Scan for the cell matching the given text and deliver its (X, Y) coordinate at center. 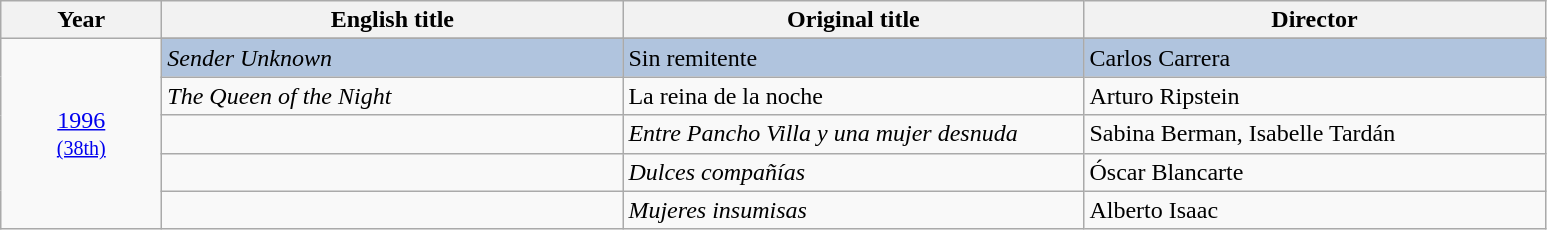
Alberto Isaac (1314, 210)
Entre Pancho Villa y una mujer desnuda (854, 134)
Year (82, 20)
Carlos Carrera (1314, 58)
1996(38th) (82, 134)
The Queen of the Night (392, 96)
Mujeres insumisas (854, 210)
La reina de la noche (854, 96)
Sabina Berman, Isabelle Tardán (1314, 134)
English title (392, 20)
Óscar Blancarte (1314, 172)
Director (1314, 20)
Sender Unknown (392, 58)
Sin remitente (854, 58)
Dulces compañías (854, 172)
Arturo Ripstein (1314, 96)
Original title (854, 20)
